Provide the (X, Y) coordinate of the cell's center where the given text is located.  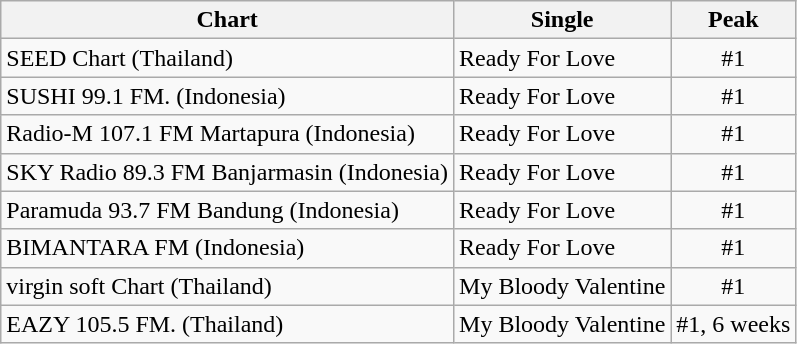
Chart (228, 20)
EAZY 105.5 FM. (Thailand) (228, 324)
#1, 6 weeks (734, 324)
Paramuda 93.7 FM Bandung (Indonesia) (228, 210)
SUSHI 99.1 FM. (Indonesia) (228, 96)
SEED Chart (Thailand) (228, 58)
Radio-M 107.1 FM Martapura (Indonesia) (228, 134)
virgin soft Chart (Thailand) (228, 286)
SKY Radio 89.3 FM Banjarmasin (Indonesia) (228, 172)
Single (562, 20)
BIMANTARA FM (Indonesia) (228, 248)
Peak (734, 20)
